Locate the cell with the specified text and output its (x, y) center coordinate. 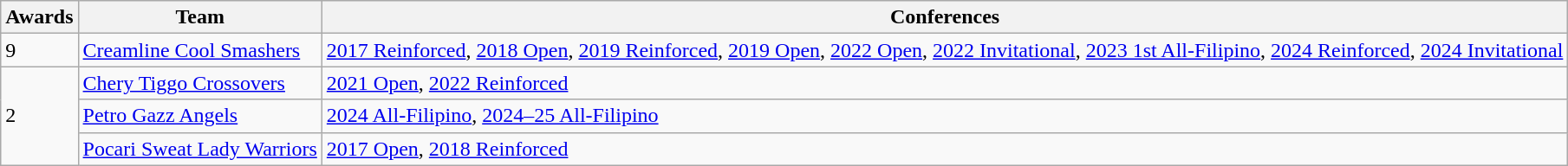
2017 Open, 2018 Reinforced (945, 149)
Team (199, 17)
2024 All-Filipino, 2024–25 All-Filipino (945, 116)
2017 Reinforced, 2018 Open, 2019 Reinforced, 2019 Open, 2022 Open, 2022 Invitational, 2023 1st All-Filipino, 2024 Reinforced, 2024 Invitational (945, 50)
2021 Open, 2022 Reinforced (945, 83)
9 (40, 50)
Chery Tiggo Crossovers (199, 83)
Awards (40, 17)
Petro Gazz Angels (199, 116)
Creamline Cool Smashers (199, 50)
Pocari Sweat Lady Warriors (199, 149)
2 (40, 116)
Conferences (945, 17)
